From the cell containing the given text, extract its center point as (X, Y) coordinate. 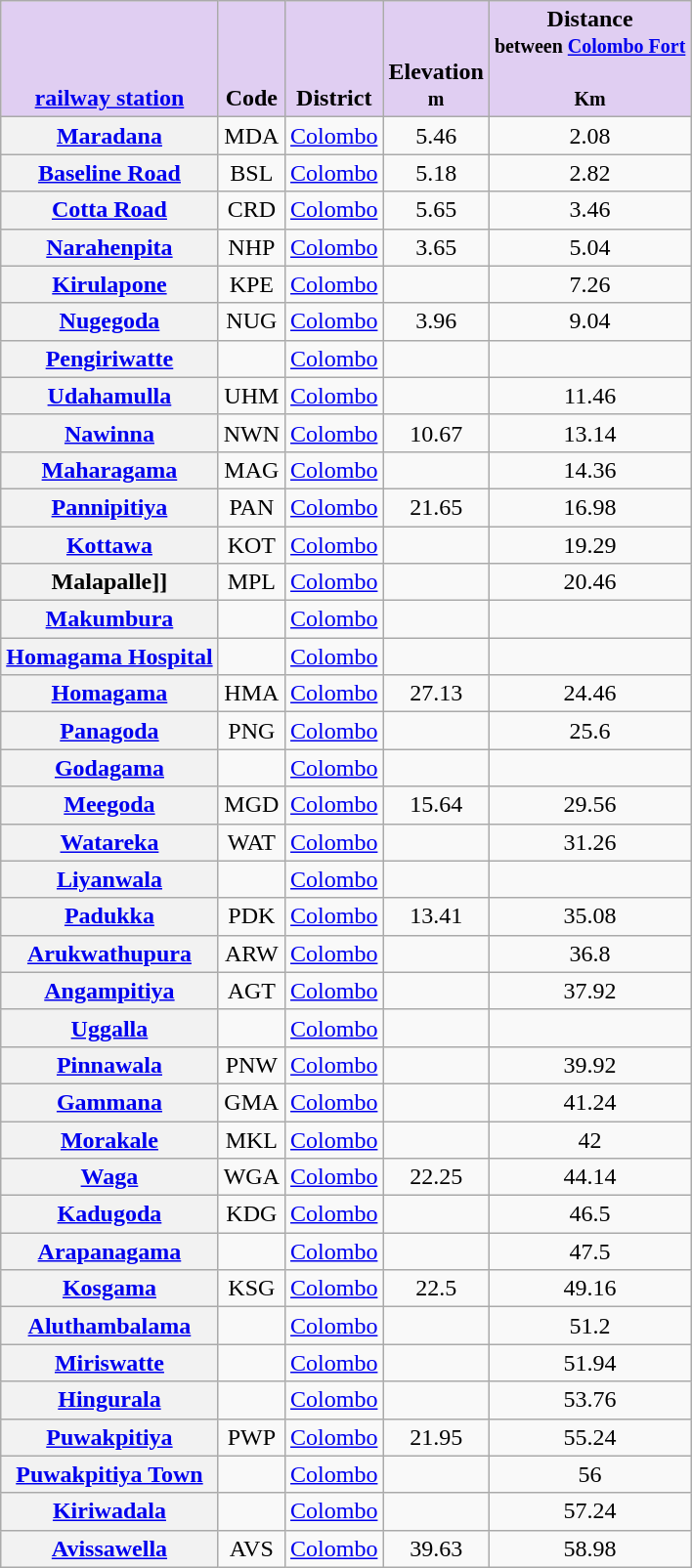
UHM (251, 396)
5.18 (436, 173)
Elevationm (436, 59)
25.6 (590, 731)
MAG (251, 470)
49.16 (590, 1289)
19.29 (590, 544)
Makumbura (109, 619)
Code (251, 59)
41.24 (590, 1102)
ARW (251, 954)
5.46 (436, 136)
Kosgama (109, 1289)
36.8 (590, 954)
20.46 (590, 582)
Puwakpitiya (109, 1437)
Gammana (109, 1102)
56 (590, 1474)
Narahenpita (109, 247)
Udahamulla (109, 396)
District (334, 59)
42 (590, 1140)
Miriswatte (109, 1363)
Hingurala (109, 1400)
BSL (251, 173)
Godagama (109, 768)
55.24 (590, 1437)
27.13 (436, 694)
3.65 (436, 247)
NHP (251, 247)
Waga (109, 1177)
Distancebetween Colombo FortKm (590, 59)
Malapalle]] (109, 582)
9.04 (590, 321)
21.65 (436, 507)
WGA (251, 1177)
Pinnawala (109, 1065)
MPL (251, 582)
Kottawa (109, 544)
PNW (251, 1065)
PWP (251, 1437)
Arapanagama (109, 1251)
Angampitiya (109, 991)
Uggalla (109, 1028)
HMA (251, 694)
Padukka (109, 916)
MGD (251, 805)
PDK (251, 916)
2.08 (590, 136)
46.5 (590, 1214)
22.5 (436, 1289)
railway station (109, 59)
39.92 (590, 1065)
WAT (251, 842)
Pannipitiya (109, 507)
22.25 (436, 1177)
NUG (251, 321)
35.08 (590, 916)
MDA (251, 136)
Avissawella (109, 1548)
Nawinna (109, 433)
51.94 (590, 1363)
Arukwathupura (109, 954)
Panagoda (109, 731)
Cotta Road (109, 210)
14.36 (590, 470)
Morakale (109, 1140)
AVS (251, 1548)
44.14 (590, 1177)
57.24 (590, 1511)
11.46 (590, 396)
39.63 (436, 1548)
Baseline Road (109, 173)
Kadugoda (109, 1214)
13.14 (590, 433)
53.76 (590, 1400)
KDG (251, 1214)
MKL (251, 1140)
24.46 (590, 694)
16.98 (590, 507)
29.56 (590, 805)
3.96 (436, 321)
Homagama Hospital (109, 657)
Watareka (109, 842)
51.2 (590, 1326)
21.95 (436, 1437)
Pengiriwatte (109, 359)
Kirulapone (109, 284)
Puwakpitiya Town (109, 1474)
15.64 (436, 805)
PNG (251, 731)
AGT (251, 991)
Aluthambalama (109, 1326)
10.67 (436, 433)
Nugegoda (109, 321)
GMA (251, 1102)
Meegoda (109, 805)
13.41 (436, 916)
47.5 (590, 1251)
KOT (251, 544)
KSG (251, 1289)
NWN (251, 433)
CRD (251, 210)
Maharagama (109, 470)
Kiriwadala (109, 1511)
5.65 (436, 210)
31.26 (590, 842)
PAN (251, 507)
5.04 (590, 247)
2.82 (590, 173)
Homagama (109, 694)
3.46 (590, 210)
58.98 (590, 1548)
37.92 (590, 991)
KPE (251, 284)
Liyanwala (109, 879)
7.26 (590, 284)
Maradana (109, 136)
